Output the [X, Y] coordinate of the center of the cell containing the given text.  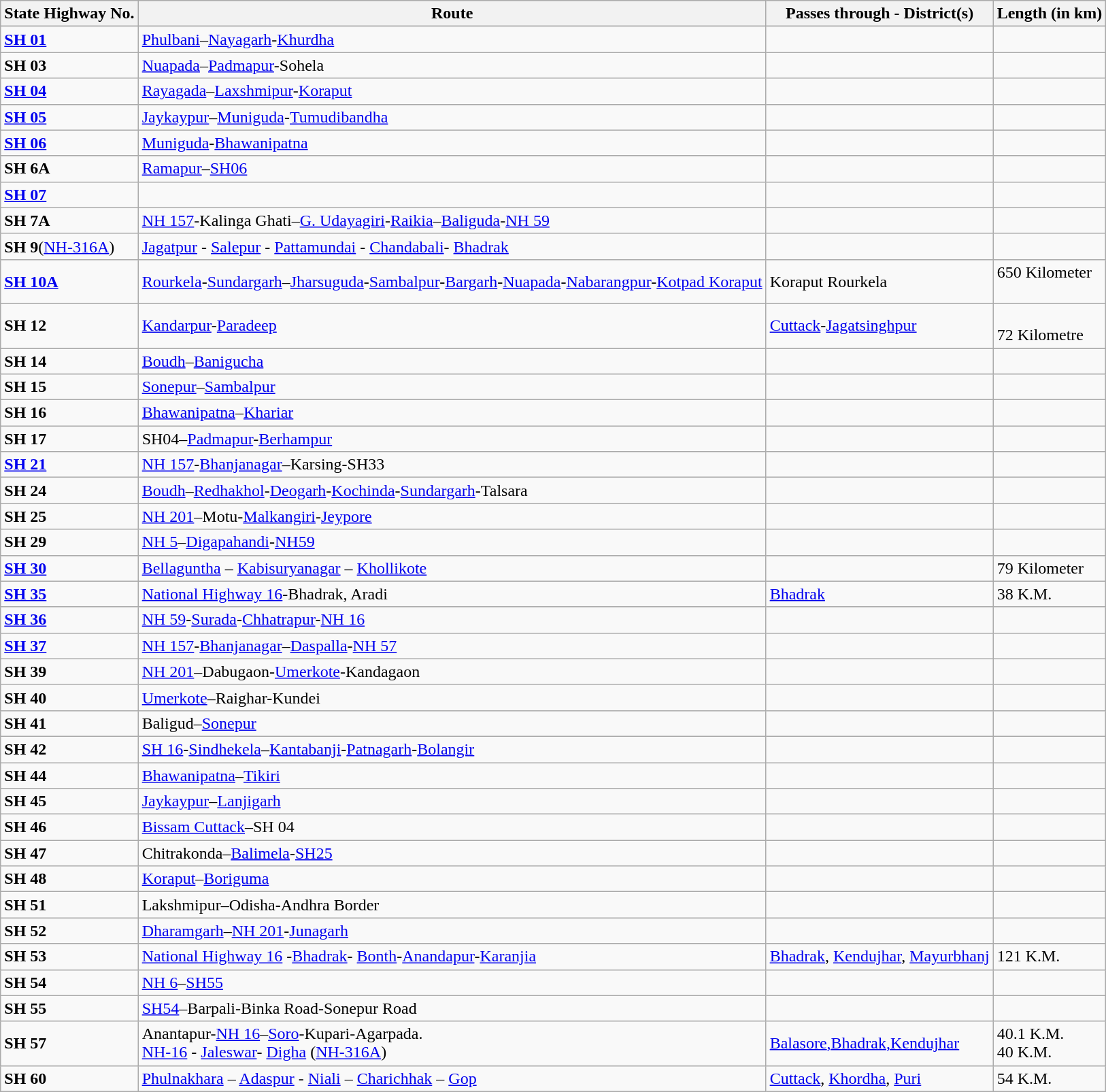
SH 30 [69, 568]
SH 7A [69, 220]
SH 53 [69, 957]
NH 5–Digapahandi-NH59 [452, 542]
SH04–Padmapur-Berhampur [452, 439]
State Highway No. [69, 14]
SH 05 [69, 117]
SH 21 [69, 465]
Baligud–Sonepur [452, 723]
SH 41 [69, 723]
38 K.M. [1050, 594]
SH 04 [69, 91]
SH 16 [69, 413]
National Highway 16-Bhadrak, Aradi [452, 594]
SH 44 [69, 775]
Route [452, 14]
Rayagada–Laxshmipur-Koraput [452, 91]
Jaykaypur–Muniguda-Tumudibandha [452, 117]
Umerkote–Raighar-Kundei [452, 697]
SH 12 [69, 325]
NH 157-Bhanjanagar–Karsing-SH33 [452, 465]
SH 54 [69, 982]
Boudh–Redhakhol-Deogarh-Kochinda-Sundargarh-Talsara [452, 491]
Koraput Rourkela [879, 282]
SH 55 [69, 1008]
Length (in km) [1050, 14]
SH 17 [69, 439]
Balasore,Bhadrak,Kendujhar [879, 1044]
NH 201–Motu-Malkangiri-Jeypore [452, 516]
SH 14 [69, 361]
Rourkela-Sundargarh–Jharsuguda-Sambalpur-Bargarh-Nuapada-Nabarangpur-Kotpad Koraput [452, 282]
Jagatpur - Salepur - Pattamundai - Chandabali- Bhadrak [452, 246]
SH 15 [69, 387]
SH 24 [69, 491]
SH 52 [69, 931]
SH 07 [69, 195]
SH 47 [69, 853]
NH 6–SH55 [452, 982]
SH 6A [69, 169]
650 Kilometer [1050, 282]
SH 51 [69, 905]
SH 16-Sindhekela–Kantabanji-Patnagarh-Bolangir [452, 749]
SH 06 [69, 143]
National Highway 16 -Bhadrak- Bonth-Anandapur-Karanjia [452, 957]
SH 40 [69, 697]
Koraput–Boriguma [452, 879]
SH 03 [69, 65]
SH 9(NH-316A) [69, 246]
Phulnakhara – Adaspur - Niali – Charichhak – Gop [452, 1078]
SH 39 [69, 672]
SH 60 [69, 1078]
SH 25 [69, 516]
Bhawanipatna–Khariar [452, 413]
Bissam Cuttack–SH 04 [452, 827]
Kandarpur-Paradeep [452, 325]
Anantapur-NH 16–Soro-Kupari-Agarpada.NH-16 - Jaleswar- Digha (NH-316A) [452, 1044]
Lakshmipur–Odisha-Andhra Border [452, 905]
Bhadrak, Kendujhar, Mayurbhanj [879, 957]
SH 35 [69, 594]
SH 48 [69, 879]
SH 37 [69, 646]
72 Kilometre [1050, 325]
SH 45 [69, 801]
Ramapur–SH06 [452, 169]
Bhadrak [879, 594]
SH 01 [69, 39]
SH 10A [69, 282]
SH 42 [69, 749]
Passes through - District(s) [879, 14]
NH 59-Surada-Chhatrapur-NH 16 [452, 620]
SH 36 [69, 620]
NH 157-Bhanjanagar–Daspalla-NH 57 [452, 646]
SH 46 [69, 827]
Cuttack, Khordha, Puri [879, 1078]
Phulbani–Nayagarh-Khurdha [452, 39]
SH 29 [69, 542]
Dharamgarh–NH 201-Junagarh [452, 931]
121 K.M. [1050, 957]
Boudh–Banigucha [452, 361]
NH 201–Dabugaon-Umerkote-Kandagaon [452, 672]
SH54–Barpali-Binka Road-Sonepur Road [452, 1008]
Sonepur–Sambalpur [452, 387]
79 Kilometer [1050, 568]
40.1 K.M.40 K.M. [1050, 1044]
SH 57 [69, 1044]
Jaykaypur–Lanjigarh [452, 801]
54 K.M. [1050, 1078]
Cuttack-Jagatsinghpur [879, 325]
Bhawanipatna–Tikiri [452, 775]
Nuapada–Padmapur-Sohela [452, 65]
Bellaguntha – Kabisuryanagar – Khollikote [452, 568]
NH 157-Kalinga Ghati–G. Udayagiri-Raikia–Baliguda-NH 59 [452, 220]
Muniguda-Bhawanipatna [452, 143]
Chitrakonda–Balimela-SH25 [452, 853]
